Output the (x, y) coordinate of the center of the cell containing the given text.  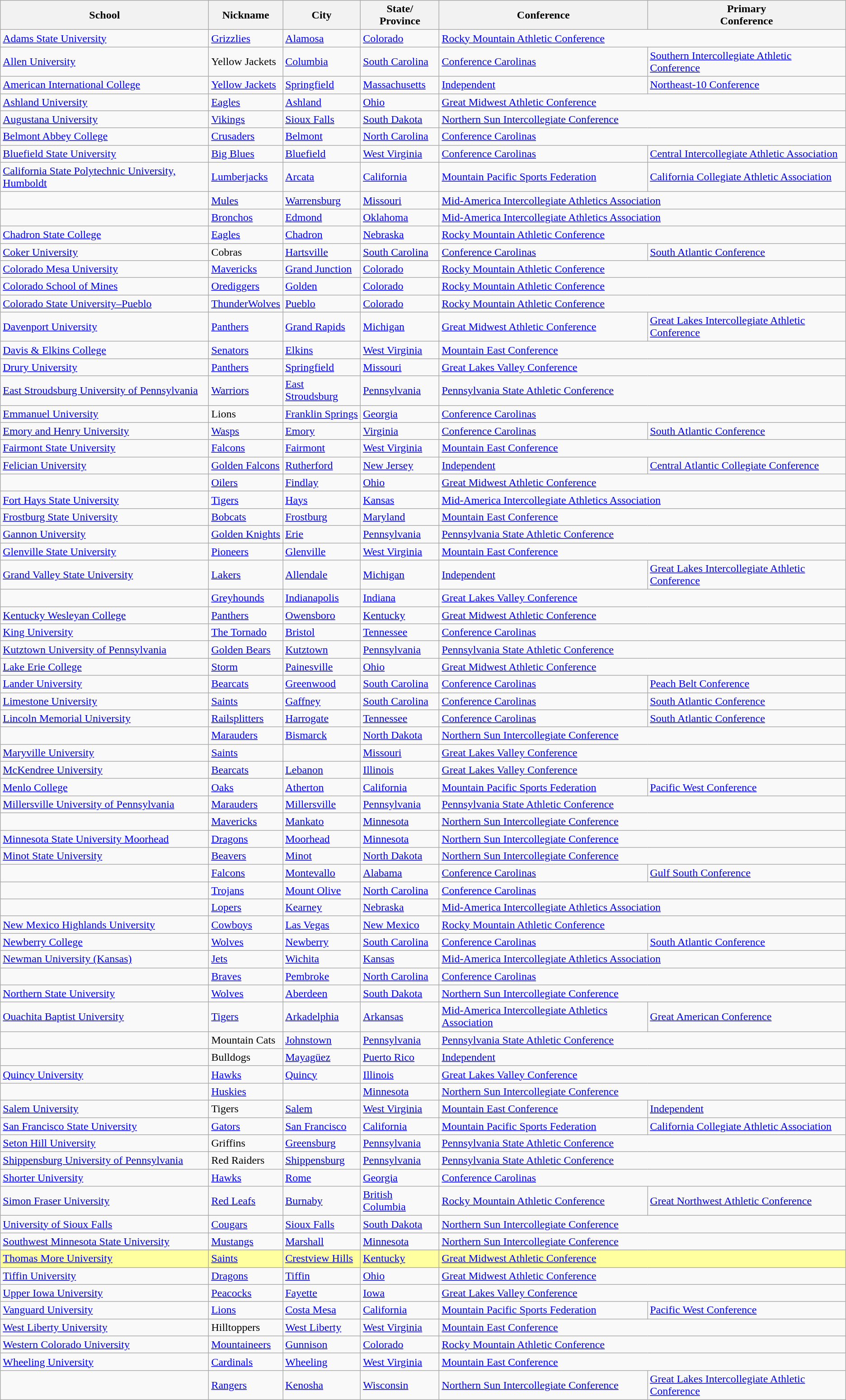
Adams State University (105, 38)
Owensboro (322, 615)
Golden Knights (246, 534)
Newman University (Kansas) (105, 959)
Harrogate (322, 718)
Colorado State University–Pueblo (105, 304)
Edmond (322, 217)
Lincoln Memorial University (105, 718)
Findlay (322, 482)
Las Vegas (322, 925)
Coker University (105, 252)
Pembroke (322, 976)
Golden Bears (246, 650)
Railsplitters (246, 718)
Central Intercollegiate Athletic Association (747, 154)
Bulldogs (246, 1057)
Millersville University of Pennsylvania (105, 804)
Glenville (322, 552)
Alabama (400, 873)
San Francisco State University (105, 1126)
Thomas More University (105, 1259)
Huskies (246, 1091)
Menlo College (105, 787)
Frostburg (322, 517)
Western Colorado University (105, 1344)
Bobcats (246, 517)
Bluefield State University (105, 154)
Wisconsin (400, 1385)
Erie (322, 534)
New Jersey (400, 465)
Storm (246, 667)
Arkadelphia (322, 1016)
Hays (322, 500)
Allendale (322, 575)
Newberry College (105, 942)
Jets (246, 959)
Wheeling University (105, 1362)
Mountaineers (246, 1344)
Gulf South Conference (747, 873)
Marshall (322, 1241)
School (105, 15)
Indiana (400, 598)
Vanguard University (105, 1310)
Gunnison (322, 1344)
Quincy University (105, 1074)
Ashland (322, 102)
Golden Falcons (246, 465)
Hilltoppers (246, 1327)
Trojans (246, 890)
Golden (322, 286)
West Liberty University (105, 1327)
Rutherford (322, 465)
Davis & Elkins College (105, 350)
Bismarck (322, 735)
Great American Conference (747, 1016)
Belmont (322, 136)
Crusaders (246, 136)
Atherton (322, 787)
Emory and Henry University (105, 431)
ThunderWolves (246, 304)
Greensburg (322, 1143)
British Columbia (400, 1201)
Red Leafs (246, 1201)
Peacocks (246, 1293)
Warrensburg (322, 200)
Seton Hill University (105, 1143)
Central Atlantic Collegiate Conference (747, 465)
Painesville (322, 667)
Chadron State College (105, 234)
Ashland University (105, 102)
Simon Fraser University (105, 1201)
Southwest Minnesota State University (105, 1241)
Lander University (105, 684)
Indianapolis (322, 598)
Greyhounds (246, 598)
Davenport University (105, 327)
Newberry (322, 942)
New Mexico Highlands University (105, 925)
Drury University (105, 367)
Shippensburg (322, 1161)
Griffins (246, 1143)
Mustangs (246, 1241)
Gaffney (322, 701)
Lakers (246, 575)
Alamosa (322, 38)
Northern State University (105, 993)
New Mexico (400, 925)
Orediggers (246, 286)
Emmanuel University (105, 414)
Emory (322, 431)
State/Province (400, 15)
Frostburg State University (105, 517)
Peach Belt Conference (747, 684)
Quincy (322, 1074)
American International College (105, 85)
Lopers (246, 908)
Costa Mesa (322, 1310)
Limestone University (105, 701)
King University (105, 632)
Millersville (322, 804)
Fairmont (322, 448)
East Stroudsburg University of Pennsylvania (105, 390)
Minnesota State University Moorhead (105, 839)
Crestview Hills (322, 1259)
Fairmont State University (105, 448)
Cougars (246, 1224)
Colorado Mesa University (105, 269)
Ouachita Baptist University (105, 1016)
Kutztown (322, 650)
McKendree University (105, 770)
Wasps (246, 431)
Gators (246, 1126)
Oaks (246, 787)
Beavers (246, 856)
Felician University (105, 465)
Fayette (322, 1293)
Allen University (105, 61)
Shippensburg University of Pennsylvania (105, 1161)
Southern Intercollegiate Athletic Conference (747, 61)
Grand Valley State University (105, 575)
California State Polytechnic University, Humboldt (105, 177)
Rangers (246, 1385)
Tiffin (322, 1276)
Lake Erie College (105, 667)
Chadron (322, 234)
Kentucky Wesleyan College (105, 615)
Kutztown University of Pennsylvania (105, 650)
Greenwood (322, 684)
Kearney (322, 908)
Minot State University (105, 856)
Mankato (322, 821)
Big Blues (246, 154)
Oklahoma (400, 217)
Virginia (400, 431)
Bluefield (322, 154)
Senators (246, 350)
Iowa (400, 1293)
The Tornado (246, 632)
Grand Junction (322, 269)
Arcata (322, 177)
Salem University (105, 1109)
Minot (322, 856)
Cowboys (246, 925)
Great Northwest Athletic Conference (747, 1201)
Mountain Cats (246, 1040)
Gannon University (105, 534)
Lumberjacks (246, 177)
Montevallo (322, 873)
Pueblo (322, 304)
Shorter University (105, 1178)
Upper Iowa University (105, 1293)
Aberdeen (322, 993)
Grizzlies (246, 38)
Mayagüez (322, 1057)
Cardinals (246, 1362)
Oilers (246, 482)
Red Raiders (246, 1161)
Vikings (246, 119)
Colorado School of Mines (105, 286)
Kenosha (322, 1385)
Augustana University (105, 119)
Wichita (322, 959)
San Francisco (322, 1126)
Pioneers (246, 552)
Maryland (400, 517)
Rome (322, 1178)
University of Sioux Falls (105, 1224)
Warriors (246, 390)
Braves (246, 976)
Franklin Springs (322, 414)
Salem (322, 1109)
East Stroudsburg (322, 390)
Mount Olive (322, 890)
Johnstown (322, 1040)
Moorhead (322, 839)
Massachusetts (400, 85)
Nickname (246, 15)
Elkins (322, 350)
West Liberty (322, 1327)
Tiffin University (105, 1276)
Maryville University (105, 753)
Fort Hays State University (105, 500)
Wheeling (322, 1362)
Columbia (322, 61)
Northeast-10 Conference (747, 85)
Conference (543, 15)
City (322, 15)
Hartsville (322, 252)
Glenville State University (105, 552)
Arkansas (400, 1016)
Bristol (322, 632)
Mules (246, 200)
Grand Rapids (322, 327)
Puerto Rico (400, 1057)
Belmont Abbey College (105, 136)
Cobras (246, 252)
Burnaby (322, 1201)
PrimaryConference (747, 15)
Lebanon (322, 770)
Bronchos (246, 217)
